Extract the (X, Y) coordinate from the center of the cell holding the provided text.  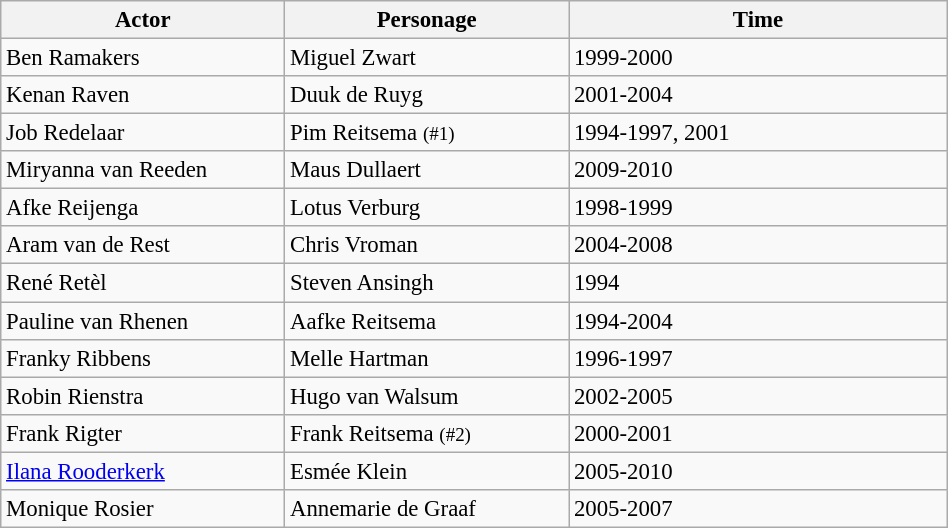
Duuk de Ruyg (427, 95)
Franky Ribbens (143, 358)
2000-2001 (758, 433)
Maus Dullaert (427, 170)
Ilana Rooderkerk (143, 471)
1999-2000 (758, 58)
René Retèl (143, 283)
2004-2008 (758, 245)
2002-2005 (758, 396)
Lotus Verburg (427, 208)
1996-1997 (758, 358)
Aram van de Rest (143, 245)
Annemarie de Graaf (427, 509)
2005-2007 (758, 509)
Robin Rienstra (143, 396)
2009-2010 (758, 170)
Chris Vroman (427, 245)
Ben Ramakers (143, 58)
Kenan Raven (143, 95)
Pauline van Rhenen (143, 321)
Miguel Zwart (427, 58)
Afke Reijenga (143, 208)
Personage (427, 20)
1994-2004 (758, 321)
Miryanna van Reeden (143, 170)
Hugo van Walsum (427, 396)
Time (758, 20)
1994-1997, 2001 (758, 133)
Pim Reitsema (#1) (427, 133)
2005-2010 (758, 471)
Esmée Klein (427, 471)
Steven Ansingh (427, 283)
Frank Reitsema (#2) (427, 433)
Frank Rigter (143, 433)
1994 (758, 283)
Aafke Reitsema (427, 321)
1998-1999 (758, 208)
Monique Rosier (143, 509)
2001-2004 (758, 95)
Job Redelaar (143, 133)
Actor (143, 20)
Melle Hartman (427, 358)
